Find where the given text appears and provide that cell's center as [x, y] coordinate. 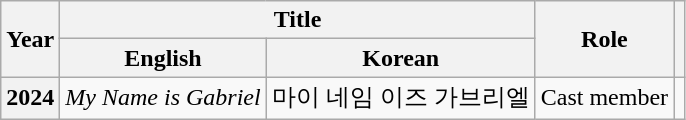
Cast member [604, 98]
Year [30, 39]
English [163, 58]
Role [604, 39]
Title [298, 20]
Korean [400, 58]
2024 [30, 98]
My Name is Gabriel [163, 98]
마이 네임 이즈 가브리엘 [400, 98]
